Capture the cell that displays the provided text and extract its [x, y] central coordinate. 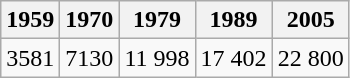
3581 [30, 58]
1989 [234, 20]
17 402 [234, 58]
22 800 [310, 58]
7130 [90, 58]
1970 [90, 20]
11 998 [157, 58]
1959 [30, 20]
1979 [157, 20]
2005 [310, 20]
